Extract the [X, Y] coordinate from the center of the cell holding the provided text.  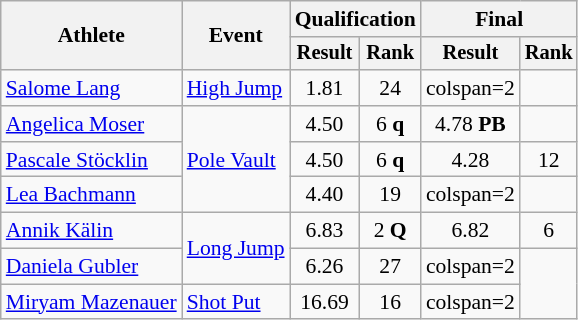
High Jump [236, 88]
Daniela Gubler [92, 267]
Angelica Moser [92, 124]
16.69 [325, 302]
Long Jump [236, 248]
Athlete [92, 36]
Lea Bachmann [92, 195]
2 Q [390, 231]
Qualification [356, 19]
Shot Put [236, 302]
6 [549, 231]
16 [390, 302]
Pole Vault [236, 160]
4.28 [470, 160]
Annik Kälin [92, 231]
24 [390, 88]
6.82 [470, 231]
6.83 [325, 231]
6.26 [325, 267]
27 [390, 267]
4.78 PB [470, 124]
Miryam Mazenauer [92, 302]
19 [390, 195]
Final [500, 19]
Pascale Stöcklin [92, 160]
Salome Lang [92, 88]
12 [549, 160]
4.40 [325, 195]
Event [236, 36]
1.81 [325, 88]
